Capture the cell that displays the provided text and extract its [X, Y] central coordinate. 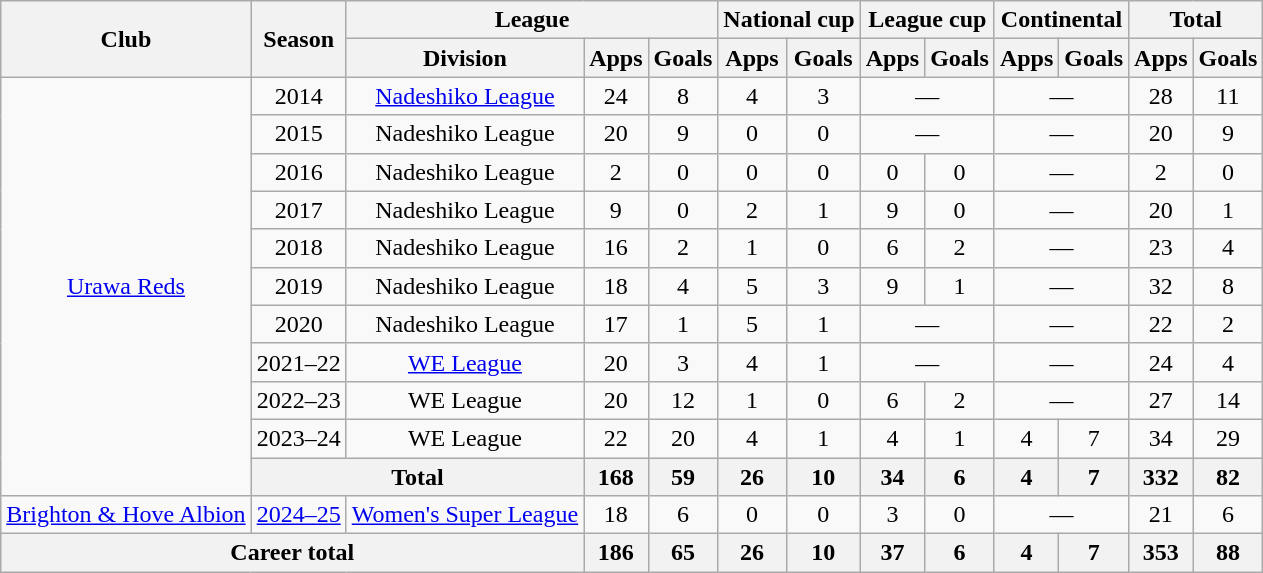
2024–25 [298, 515]
16 [616, 248]
11 [1228, 96]
65 [683, 553]
186 [616, 553]
27 [1161, 400]
2023–24 [298, 438]
2019 [298, 286]
88 [1228, 553]
League [532, 20]
Brighton & Hove Albion [126, 515]
59 [683, 477]
29 [1228, 438]
28 [1161, 96]
2015 [298, 134]
17 [616, 324]
2022–23 [298, 400]
Division [464, 58]
Career total [292, 553]
Season [298, 39]
332 [1161, 477]
2018 [298, 248]
37 [892, 553]
2021–22 [298, 362]
82 [1228, 477]
2016 [298, 172]
Women's Super League [464, 515]
168 [616, 477]
Continental [1061, 20]
2017 [298, 210]
12 [683, 400]
Club [126, 39]
14 [1228, 400]
21 [1161, 515]
32 [1161, 286]
23 [1161, 248]
League cup [927, 20]
National cup [789, 20]
2020 [298, 324]
Urawa Reds [126, 286]
2014 [298, 96]
353 [1161, 553]
